Return the (X, Y) coordinate for the center point of the cell that contains the specified text.  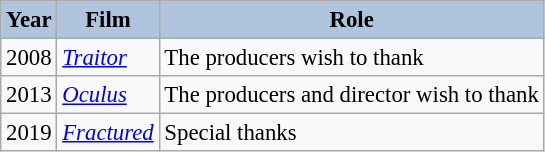
Oculus (108, 95)
Film (108, 20)
Fractured (108, 133)
Special thanks (352, 133)
Role (352, 20)
2019 (29, 133)
2013 (29, 95)
2008 (29, 58)
The producers and director wish to thank (352, 95)
The producers wish to thank (352, 58)
Year (29, 20)
Traitor (108, 58)
